Detect which cell encompasses the target text, then output its (x, y) center coordinate. 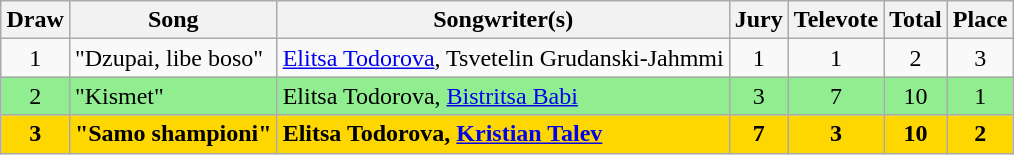
Elitsa Todorova, Bistritsa Babi (503, 96)
Elitsa Todorova, Kristian Talev (503, 134)
Songwriter(s) (503, 20)
Televote (836, 20)
Song (173, 20)
"Kismet" (173, 96)
"Dzupai, libe boso" (173, 58)
Draw (35, 20)
Place (980, 20)
"Samo shampioni" (173, 134)
Total (916, 20)
Jury (758, 20)
Elitsa Todorova, Tsvetelin Grudanski-Jahmmi (503, 58)
